Detect which cell encompasses the target text, then output its [X, Y] center coordinate. 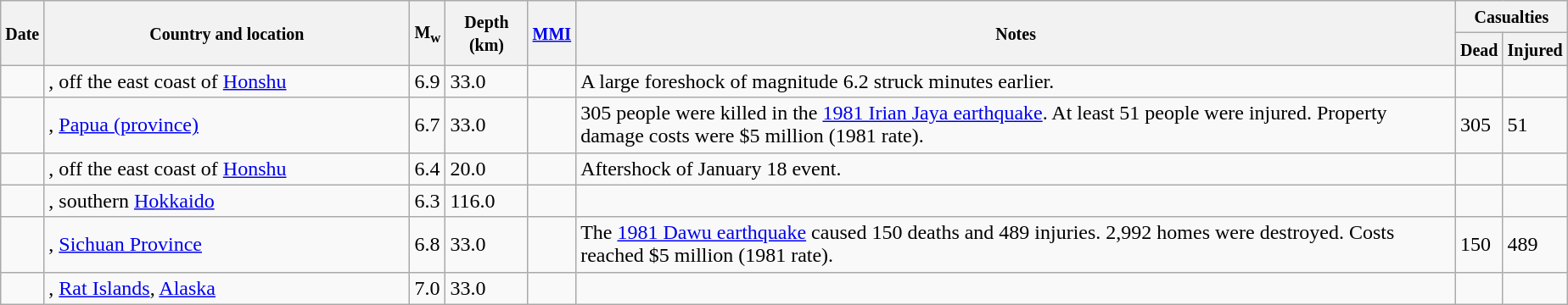
Depth (km) [487, 33]
6.4 [428, 169]
20.0 [487, 169]
, Rat Islands, Alaska [227, 288]
6.7 [428, 125]
Mw [428, 33]
305 people were killed in the 1981 Irian Jaya earthquake. At least 51 people were injured. Property damage costs were $5 million (1981 rate). [1016, 125]
6.3 [428, 201]
Dead [1479, 49]
305 [1479, 125]
7.0 [428, 288]
Aftershock of January 18 event. [1016, 169]
, Papua (province) [227, 125]
489 [1535, 244]
150 [1479, 244]
Casualties [1511, 17]
, Sichuan Province [227, 244]
6.8 [428, 244]
Country and location [227, 33]
51 [1535, 125]
Date [22, 33]
Notes [1016, 33]
, southern Hokkaido [227, 201]
MMI [552, 33]
A large foreshock of magnitude 6.2 struck minutes earlier. [1016, 81]
Injured [1535, 49]
116.0 [487, 201]
6.9 [428, 81]
The 1981 Dawu earthquake caused 150 deaths and 489 injuries. 2,992 homes were destroyed. Costs reached $5 million (1981 rate). [1016, 244]
